Scan for the cell matching the given text and deliver its (X, Y) coordinate at center. 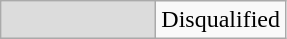
Disqualified (221, 20)
